Output the [x, y] coordinate of the center of the cell containing the given text.  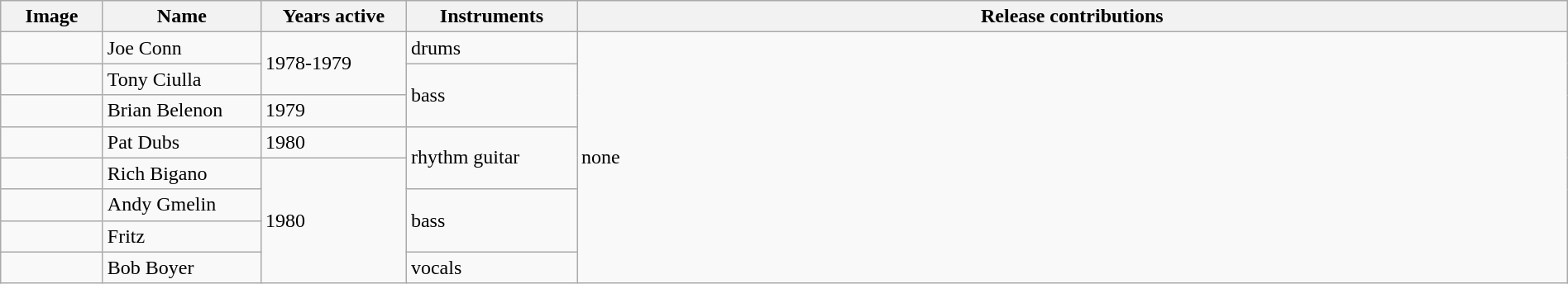
drums [491, 48]
Image [52, 17]
1979 [333, 111]
Instruments [491, 17]
Name [182, 17]
Fritz [182, 236]
vocals [491, 267]
Pat Dubs [182, 142]
Joe Conn [182, 48]
1978-1979 [333, 64]
Andy Gmelin [182, 205]
Bob Boyer [182, 267]
rhythm guitar [491, 158]
Tony Ciulla [182, 79]
Years active [333, 17]
none [1073, 158]
Rich Bigano [182, 173]
Brian Belenon [182, 111]
Release contributions [1073, 17]
